Output the (X, Y) coordinate of the center of the cell containing the given text.  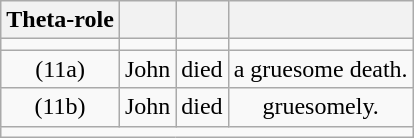
Theta-role (60, 20)
gruesomely. (320, 107)
a gruesome death. (320, 69)
(11a) (60, 69)
(11b) (60, 107)
